For the text-containing cell, return its midpoint in (x, y) coordinate format. 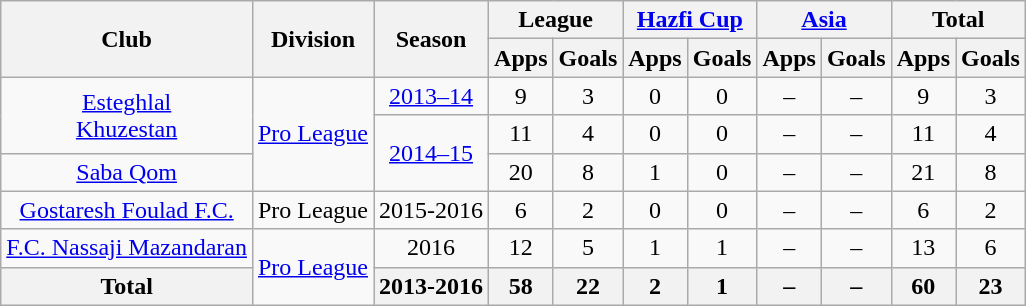
12 (521, 248)
Asia (824, 20)
Season (432, 39)
5 (588, 248)
F.C. Nassaji Mazandaran (127, 248)
22 (588, 286)
20 (521, 172)
League (556, 20)
23 (991, 286)
EsteghlalKhuzestan (127, 115)
58 (521, 286)
Club (127, 39)
21 (923, 172)
Gostaresh Foulad F.C. (127, 210)
2016 (432, 248)
2014–15 (432, 153)
Division (312, 39)
60 (923, 286)
Hazfi Cup (690, 20)
2015-2016 (432, 210)
Saba Qom (127, 172)
13 (923, 248)
2013-2016 (432, 286)
2013–14 (432, 96)
